Find where the given text appears and provide that cell's center as (x, y) coordinate. 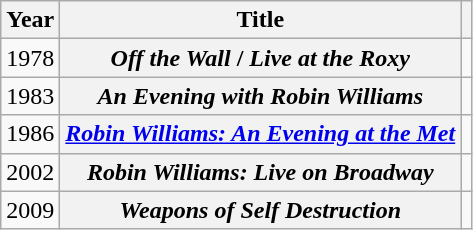
An Evening with Robin Williams (260, 96)
Off the Wall / Live at the Roxy (260, 58)
Title (260, 20)
2009 (30, 210)
1978 (30, 58)
1986 (30, 134)
Year (30, 20)
1983 (30, 96)
Robin Williams: An Evening at the Met (260, 134)
2002 (30, 172)
Weapons of Self Destruction (260, 210)
Robin Williams: Live on Broadway (260, 172)
